Identify which cell holds the provided text, then report its (X, Y) central coordinate. 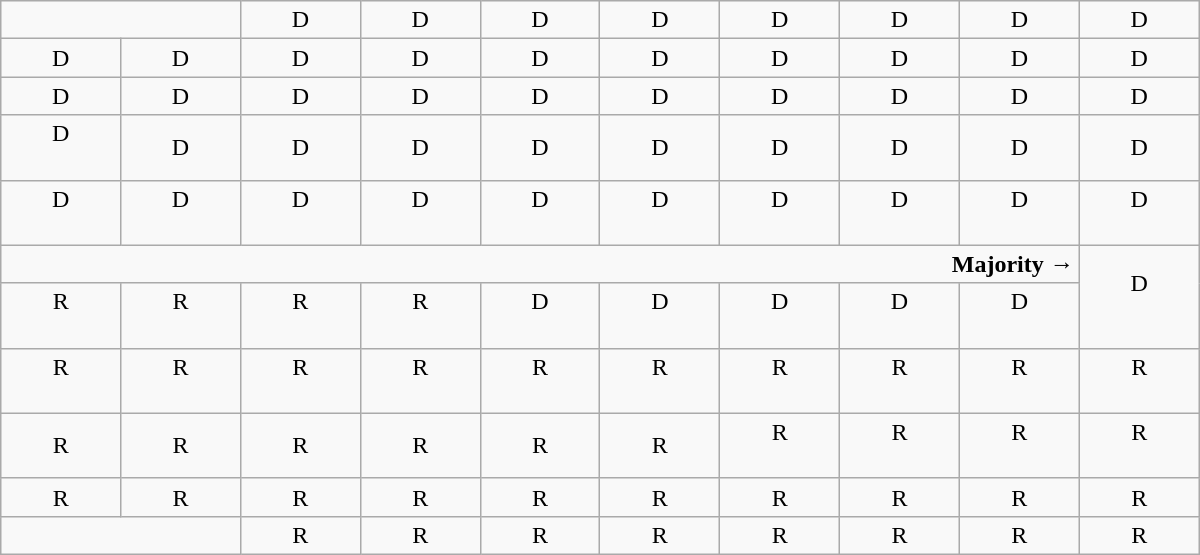
Majority → (540, 264)
